Determine the (x, y) coordinate at the center of the cell enclosing the given text.  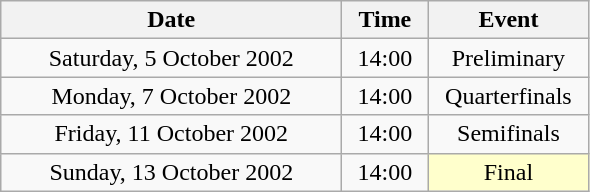
Time (385, 20)
Monday, 7 October 2002 (172, 96)
Sunday, 13 October 2002 (172, 172)
Saturday, 5 October 2002 (172, 58)
Quarterfinals (508, 96)
Friday, 11 October 2002 (172, 134)
Preliminary (508, 58)
Final (508, 172)
Semifinals (508, 134)
Date (172, 20)
Event (508, 20)
